Search for the cell housing the specified text and yield its (X, Y) center coordinate. 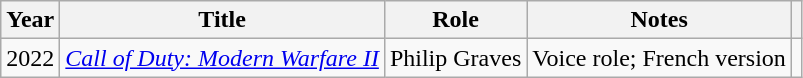
Call of Duty: Modern Warfare II (222, 58)
Notes (660, 20)
Voice role; French version (660, 58)
Role (455, 20)
Year (30, 20)
Philip Graves (455, 58)
2022 (30, 58)
Title (222, 20)
